Extract the [x, y] coordinate from the center of the cell holding the provided text.  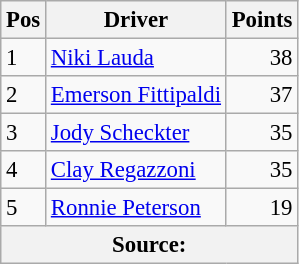
Emerson Fittipaldi [136, 95]
Ronnie Peterson [136, 208]
Jody Scheckter [136, 133]
Niki Lauda [136, 58]
1 [24, 58]
5 [24, 208]
Pos [24, 20]
2 [24, 95]
Clay Regazzoni [136, 170]
Points [262, 20]
37 [262, 95]
Source: [150, 245]
19 [262, 208]
Driver [136, 20]
4 [24, 170]
38 [262, 58]
3 [24, 133]
